Capture the cell that displays the provided text and extract its (x, y) central coordinate. 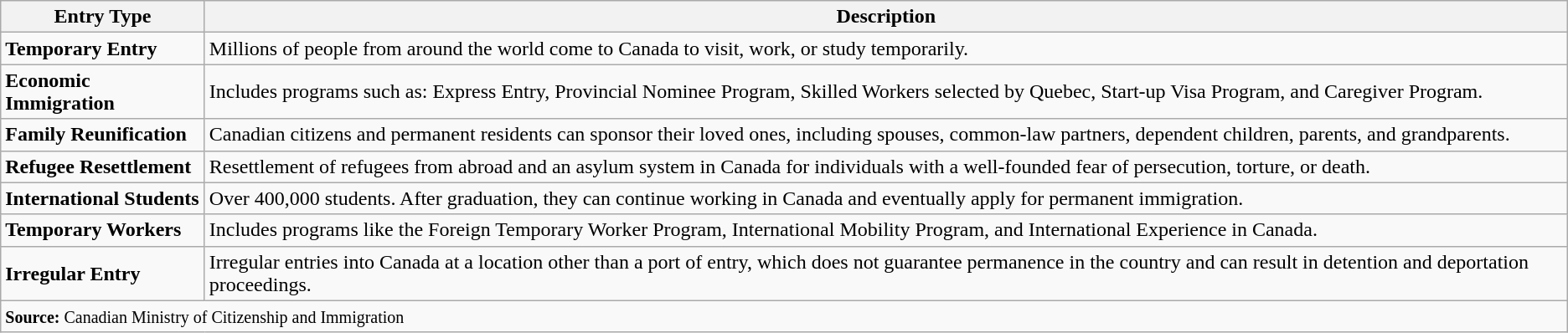
Temporary Workers (103, 230)
Irregular Entry (103, 273)
Refugee Resettlement (103, 166)
International Students (103, 198)
Includes programs like the Foreign Temporary Worker Program, International Mobility Program, and International Experience in Canada. (886, 230)
Temporary Entry (103, 49)
Description (886, 17)
Family Reunification (103, 135)
Entry Type (103, 17)
Economic Immigration (103, 92)
Millions of people from around the world come to Canada to visit, work, or study temporarily. (886, 49)
Over 400,000 students. After graduation, they can continue working in Canada and eventually apply for permanent immigration. (886, 198)
Resettlement of refugees from abroad and an asylum system in Canada for individuals with a well-founded fear of persecution, torture, or death. (886, 166)
Source: Canadian Ministry of Citizenship and Immigration (784, 316)
